Locate the cell with the specified text and output its (X, Y) center coordinate. 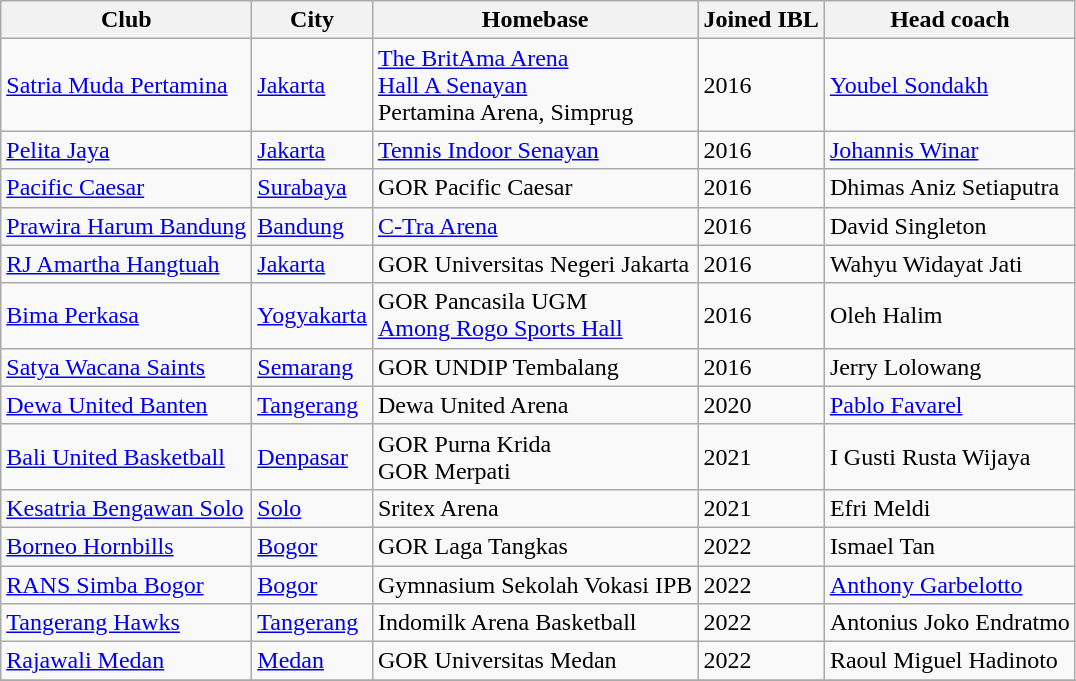
Efri Meldi (950, 508)
Dewa United Arena (535, 405)
Satya Wacana Saints (126, 367)
City (312, 20)
Medan (312, 661)
Pacific Caesar (126, 188)
C-Tra Arena (535, 226)
Satria Muda Pertamina (126, 85)
Joined IBL (761, 20)
GOR Purna KridaGOR Merpati (535, 456)
GOR Universitas Negeri Jakarta (535, 264)
Rajawali Medan (126, 661)
Indomilk Arena Basketball (535, 623)
I Gusti Rusta Wijaya (950, 456)
Surabaya (312, 188)
Borneo Hornbills (126, 546)
Sritex Arena (535, 508)
Homebase (535, 20)
Jerry Lolowang (950, 367)
Pablo Favarel (950, 405)
Youbel Sondakh (950, 85)
Bandung (312, 226)
Antonius Joko Endratmo (950, 623)
Oleh Halim (950, 316)
David Singleton (950, 226)
Denpasar (312, 456)
Ismael Tan (950, 546)
Solo (312, 508)
Raoul Miguel Hadinoto (950, 661)
Dewa United Banten (126, 405)
GOR Laga Tangkas (535, 546)
GOR Universitas Medan (535, 661)
Tennis Indoor Senayan (535, 150)
Club (126, 20)
GOR Pacific Caesar (535, 188)
Tangerang Hawks (126, 623)
2020 (761, 405)
GOR UNDIP Tembalang (535, 367)
Pelita Jaya (126, 150)
RANS Simba Bogor (126, 585)
Bima Perkasa (126, 316)
Semarang (312, 367)
The BritAma ArenaHall A SenayanPertamina Arena, Simprug (535, 85)
Prawira Harum Bandung (126, 226)
Dhimas Aniz Setiaputra (950, 188)
Yogyakarta (312, 316)
Wahyu Widayat Jati (950, 264)
GOR Pancasila UGMAmong Rogo Sports Hall (535, 316)
Anthony Garbelotto (950, 585)
Bali United Basketball (126, 456)
Johannis Winar (950, 150)
Kesatria Bengawan Solo (126, 508)
Gymnasium Sekolah Vokasi IPB (535, 585)
Head coach (950, 20)
RJ Amartha Hangtuah (126, 264)
